Identify which cell holds the provided text, then report its [x, y] central coordinate. 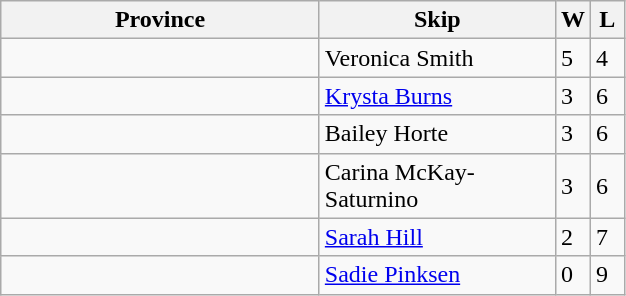
Bailey Horte [437, 134]
0 [572, 275]
Sadie Pinksen [437, 275]
Veronica Smith [437, 58]
L [607, 20]
Sarah Hill [437, 237]
Skip [437, 20]
Province [160, 20]
W [572, 20]
Carina McKay-Saturnino [437, 186]
5 [572, 58]
Krysta Burns [437, 96]
9 [607, 275]
2 [572, 237]
7 [607, 237]
4 [607, 58]
